Scan for the cell matching the given text and deliver its [x, y] coordinate at center. 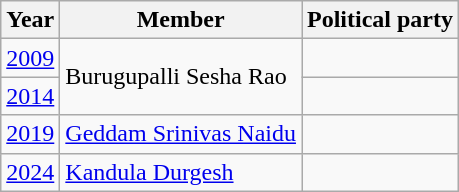
Member [181, 20]
Kandula Durgesh [181, 172]
Geddam Srinivas Naidu [181, 134]
2019 [30, 134]
2024 [30, 172]
Political party [380, 20]
Burugupalli Sesha Rao [181, 77]
2014 [30, 96]
Year [30, 20]
2009 [30, 58]
